Return [x, y] of the center of cell containing provided text 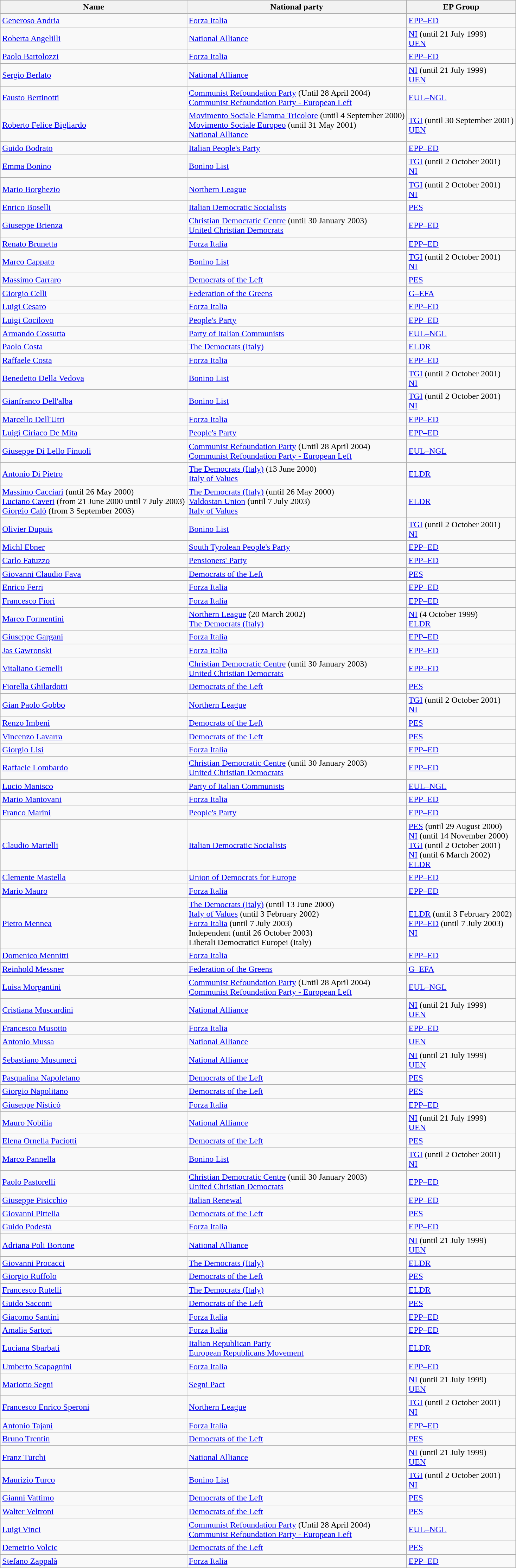
Amalia Sartori [94, 1330]
Adriana Poli Bortone [94, 1245]
Roberto Felice Bigliardo [94, 125]
Giorgio Ruffolo [94, 1276]
Antonio Di Pietro [94, 473]
Pasqualina Napoletano [94, 1078]
Giuseppe Nisticò [94, 1105]
Guido Sacconi [94, 1303]
Francesco Musotto [94, 1028]
Marcello Dell'Utri [94, 419]
National party [297, 7]
Vincenzo Lavarra [94, 736]
Bruno Trentin [94, 1439]
Fiorella Ghilardotti [94, 687]
UEN [461, 1041]
Demetrio Volcic [94, 1548]
Umberto Scapagnini [94, 1366]
Guido Bodrato [94, 148]
Giuseppe Gargani [94, 637]
Jas Gawronski [94, 650]
Luisa Morgantini [94, 987]
Mario Borghezio [94, 189]
Maurizio Turco [94, 1480]
Mariotto Segni [94, 1384]
Marco Cappato [94, 262]
Gianni Vattimo [94, 1498]
Massimo Cacciari (until 26 May 2000)Luciano Caveri (from 21 June 2000 until 7 July 2003)Giorgio Calò (from 3 September 2003) [94, 501]
Paolo Pastorelli [94, 1182]
Paolo Costa [94, 347]
Massimo Carraro [94, 280]
Renzo Imbeni [94, 723]
Giorgio Lisi [94, 750]
Roberta Angelilli [94, 39]
Cristiana Muscardini [94, 1010]
Francesco Fiori [94, 601]
Luigi Vinci [94, 1529]
NI (4 October 1999) ELDR [461, 619]
The Democrats (Italy) (until 26 May 2000) Valdostan Union (until 7 July 2003) Italy of Values [297, 501]
Vitaliano Gemelli [94, 668]
Italian Renewal [297, 1200]
Gian Paolo Gobbo [94, 705]
Claudio Martelli [94, 845]
Clemente Mastella [94, 878]
Marco Formentini [94, 619]
Luigi Ciriaco De Mita [94, 433]
Benedetto Della Vedova [94, 378]
Emma Bonino [94, 166]
Giorgio Napolitano [94, 1091]
South Tyrolean People's Party [297, 547]
Olivier Dupuis [94, 529]
Paolo Bartolozzi [94, 57]
EP Group [461, 7]
PES (until 29 August 2000) NI (until 14 November 2000) TGI (until 2 October 2001) NI (until 6 March 2002) ELDR [461, 845]
Franz Turchi [94, 1457]
The Democrats (Italy) (13 June 2000) Italy of Values [297, 473]
Francesco Rutelli [94, 1290]
Francesco Enrico Speroni [94, 1408]
Raffaele Lombardo [94, 767]
Enrico Ferri [94, 587]
ELDR (until 3 February 2002) EPP–ED (until 7 July 2003) NI [461, 923]
Lucio Manisco [94, 786]
Giuseppe Pisicchio [94, 1200]
TGI (until 30 September 2001) UEN [461, 125]
Guido Podestà [94, 1227]
Fausto Bertinotti [94, 98]
Raffaele Costa [94, 360]
Gianfranco Dell'alba [94, 401]
Antonio Mussa [94, 1041]
Franco Marini [94, 813]
Pietro Mennea [94, 923]
Pensioners' Party [297, 561]
Sebastiano Musumeci [94, 1059]
Northern League (20 March 2002) The Democrats (Italy) [297, 619]
Enrico Boselli [94, 207]
Italian People's Party [297, 148]
Luciana Sbarbati [94, 1348]
Segni Pact [297, 1384]
Marco Pannella [94, 1159]
Giacomo Santini [94, 1317]
Carlo Fatuzzo [94, 561]
Reinhold Messner [94, 969]
Stefano Zappalà [94, 1561]
Walter Veltroni [94, 1511]
Antonio Tajani [94, 1426]
Giovanni Pittella [94, 1213]
Giovanni Procacci [94, 1263]
Renato Brunetta [94, 244]
Sergio Berlato [94, 75]
Name [94, 7]
Italian Republican Party European Republicans Movement [297, 1348]
Union of Democrats for Europe [297, 878]
Giuseppe Brienza [94, 225]
Giovanni Claudio Fava [94, 574]
Movimento Sociale Flamma Tricolore (until 4 September 2000) Movimento Sociale Europeo (until 31 May 2001) National Alliance [297, 125]
Mauro Nobilia [94, 1123]
Mario Mauro [94, 891]
Generoso Andria [94, 20]
Luigi Cocilovo [94, 320]
Mario Mantovani [94, 799]
Giorgio Celli [94, 293]
Elena Ornella Paciotti [94, 1141]
Michl Ebner [94, 547]
Giuseppe Di Lello Finuoli [94, 451]
Domenico Mennitti [94, 956]
Luigi Cesaro [94, 307]
Armando Cossutta [94, 333]
